Output the [x, y] coordinate of the center of the cell containing the given text.  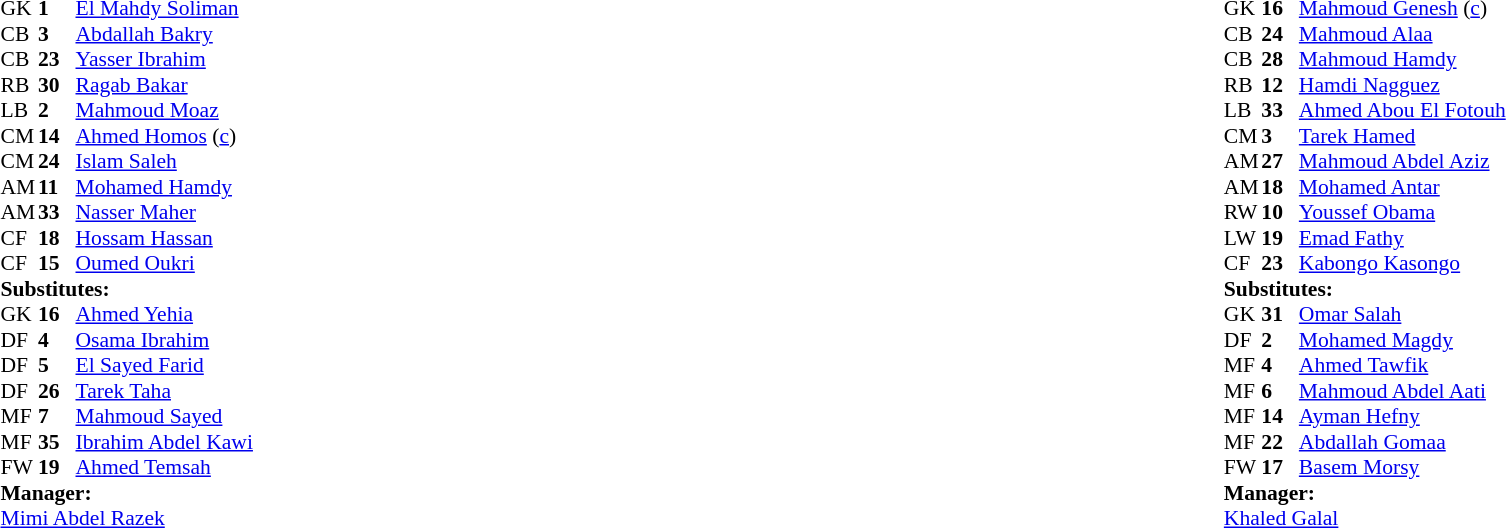
Osama Ibrahim [164, 340]
12 [1280, 85]
10 [1280, 213]
Ahmed Temsah [164, 467]
Mahmoud Hamdy [1402, 59]
Ibrahim Abdel Kawi [164, 442]
Ahmed Abou El Fotouh [1402, 111]
31 [1280, 315]
Youssef Obama [1402, 213]
Ahmed Tawfik [1402, 365]
Mahmoud Abdel Aziz [1402, 161]
Abdallah Bakry [164, 34]
Mohamed Antar [1402, 187]
Islam Saleh [164, 161]
Yasser Ibrahim [164, 59]
11 [57, 187]
Abdallah Gomaa [1402, 442]
15 [57, 263]
5 [57, 365]
Kabongo Kasongo [1402, 263]
22 [1280, 442]
Mohamed Magdy [1402, 340]
Ahmed Yehia [164, 315]
27 [1280, 161]
Ragab Bakar [164, 85]
Ayman Hefny [1402, 417]
6 [1280, 391]
LW [1243, 238]
7 [57, 417]
Ahmed Homos (c) [164, 136]
Mahmoud Abdel Aati [1402, 391]
Mahmoud Moaz [164, 111]
Omar Salah [1402, 315]
Emad Fathy [1402, 238]
Tarek Hamed [1402, 136]
RW [1243, 213]
35 [57, 442]
Nasser Maher [164, 213]
Mohamed Hamdy [164, 187]
30 [57, 85]
El Sayed Farid [164, 365]
26 [57, 391]
Basem Morsy [1402, 467]
Mahmoud Alaa [1402, 34]
Hamdi Nagguez [1402, 85]
Oumed Oukri [164, 263]
17 [1280, 467]
Mahmoud Sayed [164, 417]
28 [1280, 59]
16 [57, 315]
Hossam Hassan [164, 238]
Tarek Taha [164, 391]
